Return [X, Y] of the center of cell containing provided text 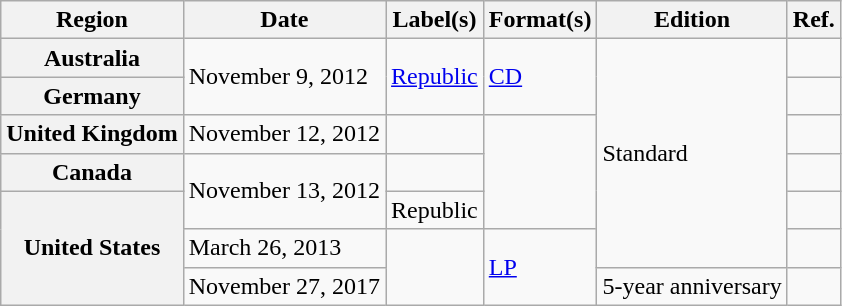
November 13, 2012 [284, 191]
November 12, 2012 [284, 134]
Ref. [814, 20]
March 26, 2013 [284, 248]
LP [540, 267]
Standard [692, 153]
Region [92, 20]
Canada [92, 172]
Germany [92, 96]
November 9, 2012 [284, 77]
CD [540, 77]
Label(s) [435, 20]
United Kingdom [92, 134]
5-year anniversary [692, 286]
Date [284, 20]
United States [92, 248]
November 27, 2017 [284, 286]
Edition [692, 20]
Australia [92, 58]
Format(s) [540, 20]
